For the text-containing cell, return its midpoint in [x, y] coordinate format. 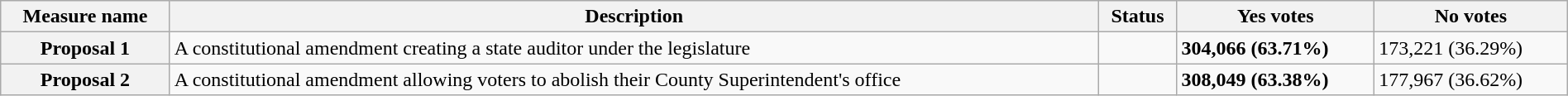
Proposal 2 [85, 79]
Description [633, 17]
Yes votes [1275, 17]
Proposal 1 [85, 48]
No votes [1471, 17]
Measure name [85, 17]
308,049 (63.38%) [1275, 79]
304,066 (63.71%) [1275, 48]
Status [1138, 17]
173,221 (36.29%) [1471, 48]
177,967 (36.62%) [1471, 79]
A constitutional amendment allowing voters to abolish their County Superintendent's office [633, 79]
A constitutional amendment creating a state auditor under the legislature [633, 48]
